Capture the cell that displays the provided text and extract its (x, y) central coordinate. 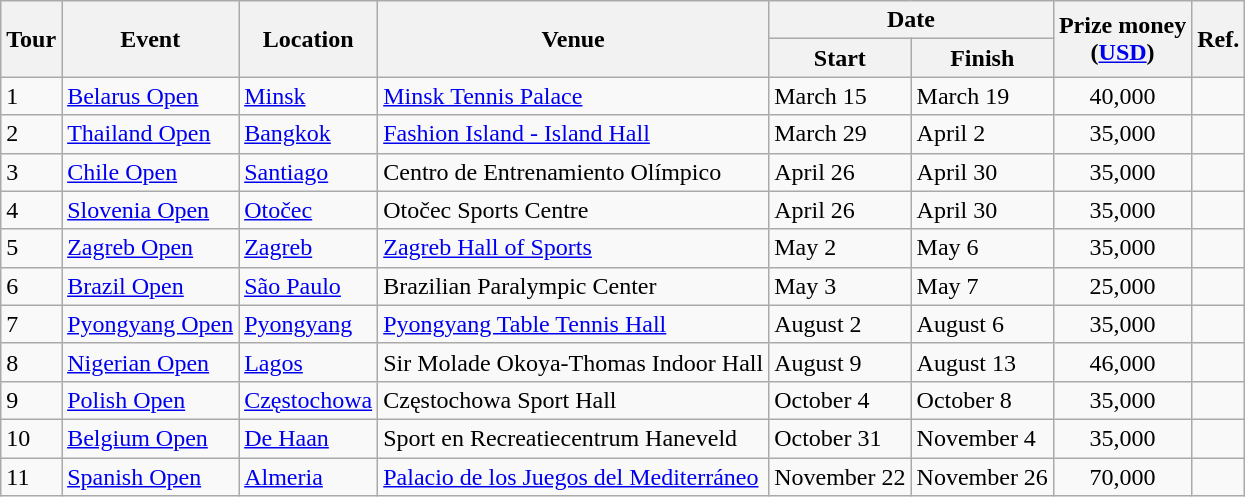
November 26 (982, 477)
4 (32, 210)
8 (32, 362)
Fashion Island - Island Hall (574, 134)
Chile Open (150, 172)
Zagreb Hall of Sports (574, 248)
March 29 (840, 134)
3 (32, 172)
7 (32, 324)
Venue (574, 39)
Bangkok (308, 134)
Brazil Open (150, 286)
Nigerian Open (150, 362)
Zagreb Open (150, 248)
Almeria (308, 477)
Otočec (308, 210)
October 4 (840, 400)
5 (32, 248)
Pyongyang Table Tennis Hall (574, 324)
6 (32, 286)
August 6 (982, 324)
De Haan (308, 438)
70,000 (1122, 477)
Otočec Sports Centre (574, 210)
Prize money (USD) (1122, 39)
Częstochowa (308, 400)
Brazilian Paralympic Center (574, 286)
August 2 (840, 324)
Slovenia Open (150, 210)
March 19 (982, 96)
October 31 (840, 438)
Centro de Entrenamiento Olímpico (574, 172)
Spanish Open (150, 477)
25,000 (1122, 286)
Minsk Tennis Palace (574, 96)
Belgium Open (150, 438)
April 2 (982, 134)
Zagreb (308, 248)
46,000 (1122, 362)
Tour (32, 39)
Minsk (308, 96)
Ref. (1218, 39)
Palacio de los Juegos del Mediterráneo (574, 477)
Santiago (308, 172)
November 4 (982, 438)
Belarus Open (150, 96)
9 (32, 400)
Sir Molade Okoya-Thomas Indoor Hall (574, 362)
May 7 (982, 286)
May 3 (840, 286)
Pyongyang Open (150, 324)
São Paulo (308, 286)
1 (32, 96)
Pyongyang (308, 324)
Częstochowa Sport Hall (574, 400)
Lagos (308, 362)
Start (840, 58)
40,000 (1122, 96)
10 (32, 438)
May 6 (982, 248)
Location (308, 39)
Thailand Open (150, 134)
November 22 (840, 477)
May 2 (840, 248)
Finish (982, 58)
Sport en Recreatiecentrum Haneveld (574, 438)
Date (912, 20)
August 9 (840, 362)
11 (32, 477)
August 13 (982, 362)
October 8 (982, 400)
2 (32, 134)
March 15 (840, 96)
Polish Open (150, 400)
Event (150, 39)
